Find where the given text appears and provide that cell's center as (x, y) coordinate. 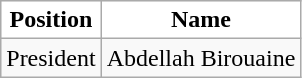
Position (51, 20)
Abdellah Birouaine (201, 58)
President (51, 58)
Name (201, 20)
